Pinpoint the cell where the given text exists, returning its (x, y) midpoint coordinate. 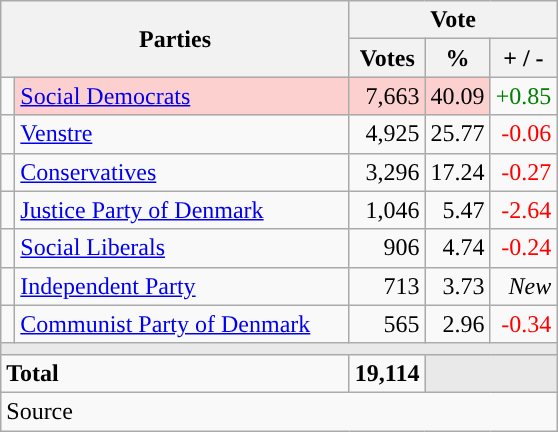
% (458, 58)
Total (176, 373)
-2.64 (524, 210)
5.47 (458, 210)
+0.85 (524, 96)
-0.06 (524, 134)
-0.27 (524, 172)
Votes (387, 58)
3,296 (387, 172)
Communist Party of Denmark (182, 324)
Venstre (182, 134)
+ / - (524, 58)
7,663 (387, 96)
17.24 (458, 172)
Parties (176, 39)
-0.34 (524, 324)
3.73 (458, 286)
Conservatives (182, 172)
2.96 (458, 324)
Social Liberals (182, 248)
Vote (452, 20)
906 (387, 248)
-0.24 (524, 248)
Independent Party (182, 286)
Justice Party of Denmark (182, 210)
New (524, 286)
565 (387, 324)
40.09 (458, 96)
Social Democrats (182, 96)
19,114 (387, 373)
Source (279, 411)
4,925 (387, 134)
25.77 (458, 134)
4.74 (458, 248)
1,046 (387, 210)
713 (387, 286)
